Output the (x, y) coordinate of the center of the cell containing the given text.  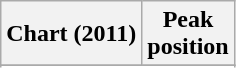
Chart (2011) (72, 34)
Peakposition (188, 34)
